Return the [X, Y] coordinate for the center point of the cell that contains the specified text.  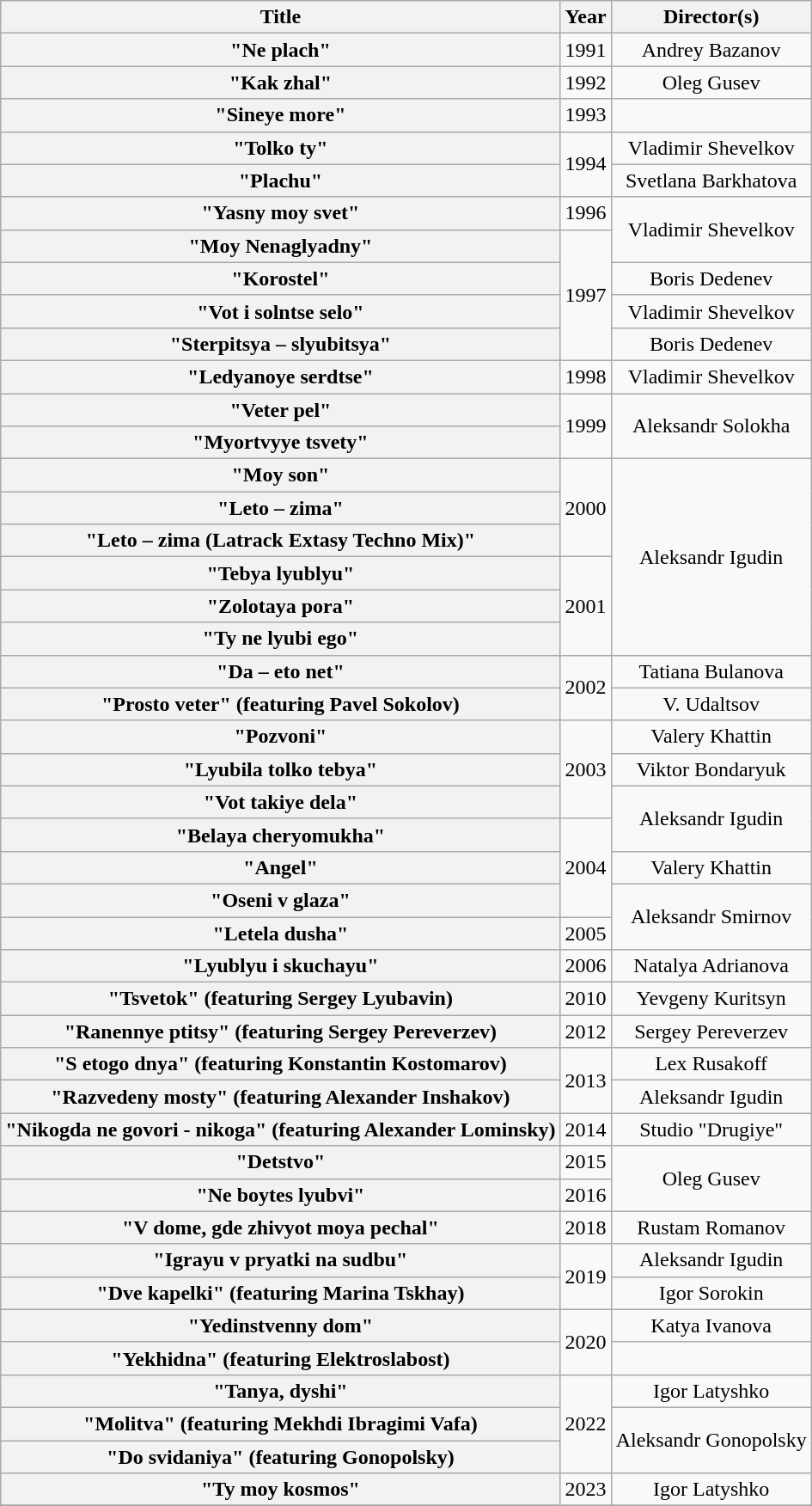
"Letela dusha" [280, 933]
"Ranennye ptitsy" (featuring Sergey Pereverzev) [280, 1032]
"Oseni v glaza" [280, 900]
Aleksandr Smirnov [711, 916]
2016 [586, 1195]
2006 [586, 966]
"Leto – zima" [280, 508]
Studio "Drugiye" [711, 1129]
1994 [586, 164]
"Moy son" [280, 475]
2005 [586, 933]
"Ledyanoye serdtse" [280, 376]
"Da – eto net" [280, 671]
"Razvedeny mosty" (featuring Alexander Inshakov) [280, 1097]
"Tsvetok" (featuring Sergey Lyubavin) [280, 999]
Aleksandr Solokha [711, 426]
2023 [586, 1490]
"Tebya lyublyu" [280, 573]
"Tanya, dyshi" [280, 1391]
2010 [586, 999]
"S etogo dnya" (featuring Konstantin Kostomarov) [280, 1064]
V. Udaltsov [711, 704]
2013 [586, 1081]
"Korostel" [280, 279]
"Tolko ty" [280, 148]
1998 [586, 376]
Lex Rusakoff [711, 1064]
2000 [586, 508]
"Detstvo" [280, 1162]
2015 [586, 1162]
"Vot i solntse selo" [280, 311]
"Ne boytes lyubvi" [280, 1195]
2019 [586, 1276]
2018 [586, 1227]
"Sineye more" [280, 115]
Svetlana Barkhatova [711, 181]
Rustam Romanov [711, 1227]
1992 [586, 83]
"Do svidaniya" (featuring Gonopolsky) [280, 1457]
"Lyublyu i skuchayu" [280, 966]
"Ne plach" [280, 50]
"Dve kapelki" (featuring Marina Tskhay) [280, 1293]
"Ty ne lyubi ego" [280, 639]
2022 [586, 1423]
2012 [586, 1032]
1991 [586, 50]
"Plachu" [280, 181]
1993 [586, 115]
1996 [586, 213]
Title [280, 17]
2003 [586, 769]
2002 [586, 688]
"Zolotaya pora" [280, 606]
Natalya Adrianova [711, 966]
"Yedinstvenny dom" [280, 1325]
Igor Sorokin [711, 1293]
"V dome, gde zhivyot moya pechal" [280, 1227]
Sergey Pereverzev [711, 1032]
Katya Ivanova [711, 1325]
Aleksandr Gonopolsky [711, 1440]
"Sterpitsya – slyubitsya" [280, 344]
1997 [586, 295]
"Myortvyye tsvety" [280, 443]
"Lyubila tolko tebya" [280, 769]
"Nikogda ne govori - nikoga" (featuring Alexander Lominsky) [280, 1129]
2014 [586, 1129]
"Angel" [280, 867]
"Prosto veter" (featuring Pavel Sokolov) [280, 704]
"Vot takiye dela" [280, 802]
1999 [586, 426]
"Moy Nenaglyadny" [280, 246]
Year [586, 17]
Yevgeny Kuritsyn [711, 999]
"Yasny moy svet" [280, 213]
"Kak zhal" [280, 83]
"Molitva" (featuring Mekhdi Ibragimi Vafa) [280, 1423]
"Veter pel" [280, 410]
Andrey Bazanov [711, 50]
"Yekhidna" (featuring Elektroslabost) [280, 1358]
Tatiana Bulanova [711, 671]
Director(s) [711, 17]
2001 [586, 606]
"Pozvoni" [280, 737]
"Belaya cheryomukha" [280, 835]
2004 [586, 867]
"Ty moy kosmos" [280, 1490]
"Leto – zima (Latrack Extasy Techno Mix)" [280, 541]
2020 [586, 1342]
Viktor Bondaryuk [711, 769]
"Igrayu v pryatki na sudbu" [280, 1260]
